From the cell containing the given text, extract its center point as (X, Y) coordinate. 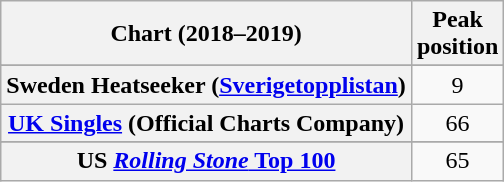
9 (457, 85)
66 (457, 123)
65 (457, 161)
Peakposition (457, 34)
Chart (2018–2019) (206, 34)
UK Singles (Official Charts Company) (206, 123)
US Rolling Stone Top 100 (206, 161)
Sweden Heatseeker (Sverigetopplistan) (206, 85)
